Return the (X, Y) coordinate for the center point of the cell that contains the specified text.  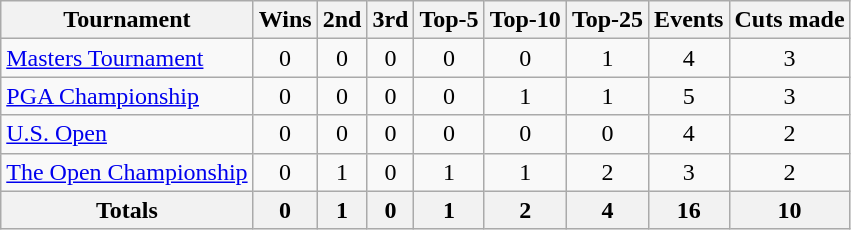
U.S. Open (127, 134)
5 (689, 96)
Totals (127, 210)
3rd (390, 20)
10 (790, 210)
Events (689, 20)
Tournament (127, 20)
16 (689, 210)
Cuts made (790, 20)
Top-10 (525, 20)
The Open Championship (127, 172)
Top-5 (449, 20)
Wins (285, 20)
PGA Championship (127, 96)
Top-25 (607, 20)
2nd (342, 20)
Masters Tournament (127, 58)
